Search for the cell housing the specified text and yield its (x, y) center coordinate. 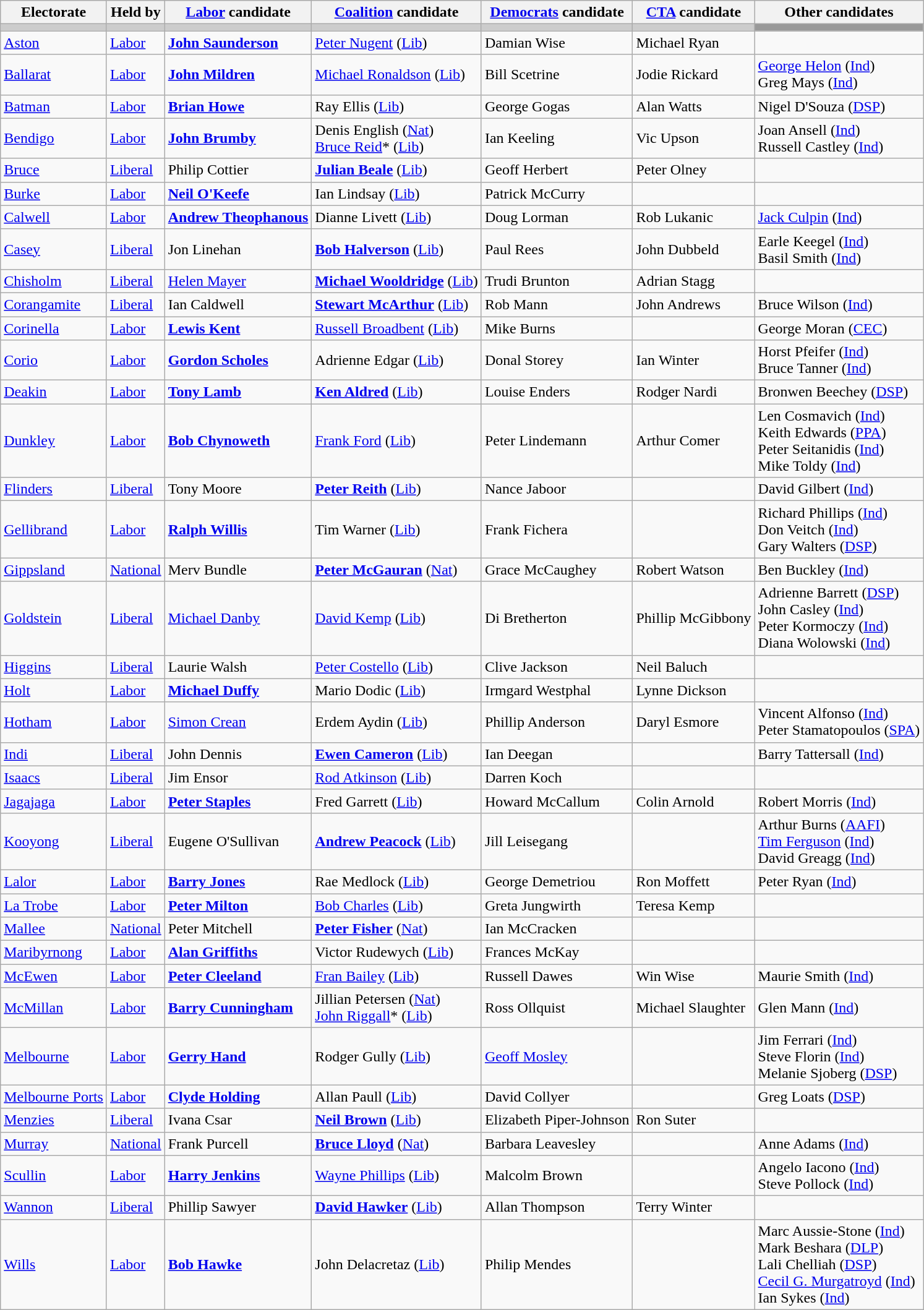
Bob Charles (Lib) (397, 905)
Jon Linehan (238, 249)
John Saunderson (238, 43)
Grace McCaughey (557, 570)
Higgins (54, 667)
George Gogas (557, 106)
Wayne Phillips (Lib) (397, 1175)
Geoff Mosley (557, 1056)
Michael Wooldridge (Lib) (397, 281)
Jodie Rickard (694, 74)
Chisholm (54, 281)
Mallee (54, 929)
Harry Jenkins (238, 1175)
Michael Danby (238, 619)
Peter Reith (Lib) (397, 489)
Tony Moore (238, 489)
Lynne Dickson (694, 690)
Barry Jones (238, 881)
Howard McCallum (557, 801)
Lewis Kent (238, 328)
Mike Burns (557, 328)
Colin Arnold (694, 801)
Lalor (54, 881)
CTA candidate (694, 12)
Brian Howe (238, 106)
Glen Mann (Ind) (839, 1008)
Ballarat (54, 74)
Isaacs (54, 777)
Tony Lamb (238, 392)
Ian Lindsay (Lib) (397, 194)
Vic Upson (694, 139)
Fred Garrett (Lib) (397, 801)
Win Wise (694, 976)
Phillip McGibbony (694, 619)
Fran Bailey (Lib) (397, 976)
Flinders (54, 489)
Ron Moffett (694, 881)
Bob Halverson (Lib) (397, 249)
Erdem Aydin (Lib) (397, 722)
Philip Cottier (238, 170)
Tim Warner (Lib) (397, 529)
Burke (54, 194)
Jill Leisegang (557, 841)
Kooyong (54, 841)
Horst Pfeifer (Ind)Bruce Tanner (Ind) (839, 360)
Simon Crean (238, 722)
Ian Keeling (557, 139)
John Brumby (238, 139)
Laurie Walsh (238, 667)
Peter Cleeland (238, 976)
Donal Storey (557, 360)
Bruce Wilson (Ind) (839, 304)
Bendigo (54, 139)
Arthur Comer (694, 440)
Maurie Smith (Ind) (839, 976)
McMillan (54, 1008)
Jim Ferrari (Ind)Steve Florin (Ind)Melanie Sjoberg (DSP) (839, 1056)
John Dubbeld (694, 249)
Barry Tattersall (Ind) (839, 754)
Ralph Willis (238, 529)
Rae Medlock (Lib) (397, 881)
Democrats candidate (557, 12)
Deakin (54, 392)
Peter Nugent (Lib) (397, 43)
Bronwen Beechey (DSP) (839, 392)
Frank Purcell (238, 1144)
Damian Wise (557, 43)
Ian Caldwell (238, 304)
Rob Mann (557, 304)
Clive Jackson (557, 667)
Richard Phillips (Ind)Don Veitch (Ind)Gary Walters (DSP) (839, 529)
Ian Deegan (557, 754)
Rodger Nardi (694, 392)
John Delacretaz (Lib) (397, 1264)
Gerry Hand (238, 1056)
Di Bretherton (557, 619)
Alan Griffiths (238, 953)
Coalition candidate (397, 12)
McEwen (54, 976)
Jack Culpin (Ind) (839, 217)
Teresa Kemp (694, 905)
Neil O'Keefe (238, 194)
Michael Slaughter (694, 1008)
Joan Ansell (Ind)Russell Castley (Ind) (839, 139)
Dianne Livett (Lib) (397, 217)
Nance Jaboor (557, 489)
Daryl Esmore (694, 722)
Paul Rees (557, 249)
Neil Baluch (694, 667)
Irmgard Westphal (557, 690)
Terry Winter (694, 1207)
Other candidates (839, 12)
Gordon Scholes (238, 360)
Melbourne (54, 1056)
Peter Staples (238, 801)
Greta Jungwirth (557, 905)
Frank Fichera (557, 529)
Len Cosmavich (Ind)Keith Edwards (PPA)Peter Seitanidis (Ind)Mike Toldy (Ind) (839, 440)
Marc Aussie-Stone (Ind)Mark Beshara (DLP)Lali Chelliah (DSP)Cecil G. Murgatroyd (Ind)Ian Sykes (Ind) (839, 1264)
Peter Costello (Lib) (397, 667)
Holt (54, 690)
Jim Ensor (238, 777)
Greg Loats (DSP) (839, 1097)
David Collyer (557, 1097)
Maribyrnong (54, 953)
Denis English (Nat)Bruce Reid* (Lib) (397, 139)
Patrick McCurry (557, 194)
Arthur Burns (AAFI)Tim Ferguson (Ind)David Greagg (Ind) (839, 841)
Jillian Petersen (Nat)John Riggall* (Lib) (397, 1008)
Aston (54, 43)
Geoff Herbert (557, 170)
George Helon (Ind)Greg Mays (Ind) (839, 74)
Doug Lorman (557, 217)
Vincent Alfonso (Ind)Peter Stamatopoulos (SPA) (839, 722)
Allan Thompson (557, 1207)
Peter Fisher (Nat) (397, 929)
Elizabeth Piper-Johnson (557, 1120)
Adrian Stagg (694, 281)
John Mildren (238, 74)
Melbourne Ports (54, 1097)
Trudi Brunton (557, 281)
Nigel D'Souza (DSP) (839, 106)
Russell Broadbent (Lib) (397, 328)
Gellibrand (54, 529)
Barry Cunningham (238, 1008)
Ross Ollquist (557, 1008)
Wannon (54, 1207)
Ben Buckley (Ind) (839, 570)
Batman (54, 106)
Robert Morris (Ind) (839, 801)
Frank Ford (Lib) (397, 440)
Ray Ellis (Lib) (397, 106)
Andrew Peacock (Lib) (397, 841)
Peter McGauran (Nat) (397, 570)
Corangamite (54, 304)
Phillip Anderson (557, 722)
Adrienne Barrett (DSP)John Casley (Ind)Peter Kormoczy (Ind)Diana Wolowski (Ind) (839, 619)
David Hawker (Lib) (397, 1207)
David Kemp (Lib) (397, 619)
Allan Paull (Lib) (397, 1097)
Hotham (54, 722)
John Dennis (238, 754)
Ron Suter (694, 1120)
Alan Watts (694, 106)
Andrew Theophanous (238, 217)
Ian McCracken (557, 929)
Peter Milton (238, 905)
Phillip Sawyer (238, 1207)
Merv Bundle (238, 570)
Calwell (54, 217)
Peter Ryan (Ind) (839, 881)
Earle Keegel (Ind)Basil Smith (Ind) (839, 249)
Bruce Lloyd (Nat) (397, 1144)
Barbara Leavesley (557, 1144)
Corio (54, 360)
Helen Mayer (238, 281)
Victor Rudewych (Lib) (397, 953)
Jagajaga (54, 801)
Stewart McArthur (Lib) (397, 304)
Goldstein (54, 619)
Rodger Gully (Lib) (397, 1056)
Frances McKay (557, 953)
Bob Hawke (238, 1264)
Peter Mitchell (238, 929)
Ivana Csar (238, 1120)
Ken Aldred (Lib) (397, 392)
Julian Beale (Lib) (397, 170)
Neil Brown (Lib) (397, 1120)
Michael Ryan (694, 43)
Mario Dodic (Lib) (397, 690)
Michael Ronaldson (Lib) (397, 74)
Malcolm Brown (557, 1175)
Adrienne Edgar (Lib) (397, 360)
George Demetriou (557, 881)
Anne Adams (Ind) (839, 1144)
Robert Watson (694, 570)
Ian Winter (694, 360)
Rob Lukanic (694, 217)
Gippsland (54, 570)
Philip Mendes (557, 1264)
Wills (54, 1264)
La Trobe (54, 905)
Ewen Cameron (Lib) (397, 754)
Michael Duffy (238, 690)
Dunkley (54, 440)
David Gilbert (Ind) (839, 489)
Menzies (54, 1120)
Indi (54, 754)
George Moran (CEC) (839, 328)
Bob Chynoweth (238, 440)
Angelo Iacono (Ind)Steve Pollock (Ind) (839, 1175)
Electorate (54, 12)
Russell Dawes (557, 976)
Corinella (54, 328)
Rod Atkinson (Lib) (397, 777)
Peter Olney (694, 170)
Bruce (54, 170)
Bill Scetrine (557, 74)
Darren Koch (557, 777)
Peter Lindemann (557, 440)
Clyde Holding (238, 1097)
Scullin (54, 1175)
Held by (135, 12)
Murray (54, 1144)
Eugene O'Sullivan (238, 841)
Casey (54, 249)
Louise Enders (557, 392)
John Andrews (694, 304)
Labor candidate (238, 12)
